Provide the [x, y] coordinate of the cell's center where the given text is located.  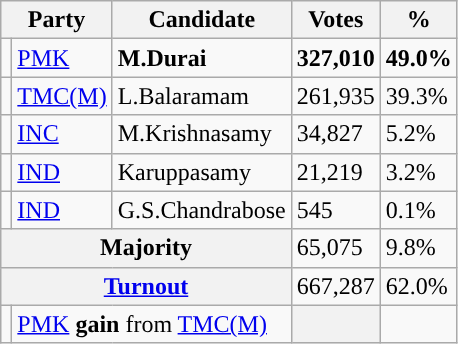
PMK [62, 58]
Turnout [146, 286]
261,935 [336, 96]
L.Balaramam [202, 96]
5.2% [418, 134]
0.1% [418, 210]
M.Durai [202, 58]
INC [62, 134]
34,827 [336, 134]
49.0% [418, 58]
M.Krishnasamy [202, 134]
9.8% [418, 248]
% [418, 20]
39.3% [418, 96]
Karuppasamy [202, 172]
667,287 [336, 286]
21,219 [336, 172]
G.S.Chandrabose [202, 210]
Party [56, 20]
Majority [146, 248]
PMK gain from TMC(M) [152, 324]
TMC(M) [62, 96]
62.0% [418, 286]
327,010 [336, 58]
Candidate [202, 20]
65,075 [336, 248]
Votes [336, 20]
3.2% [418, 172]
545 [336, 210]
